Output the (x, y) coordinate of the center of the cell containing the given text.  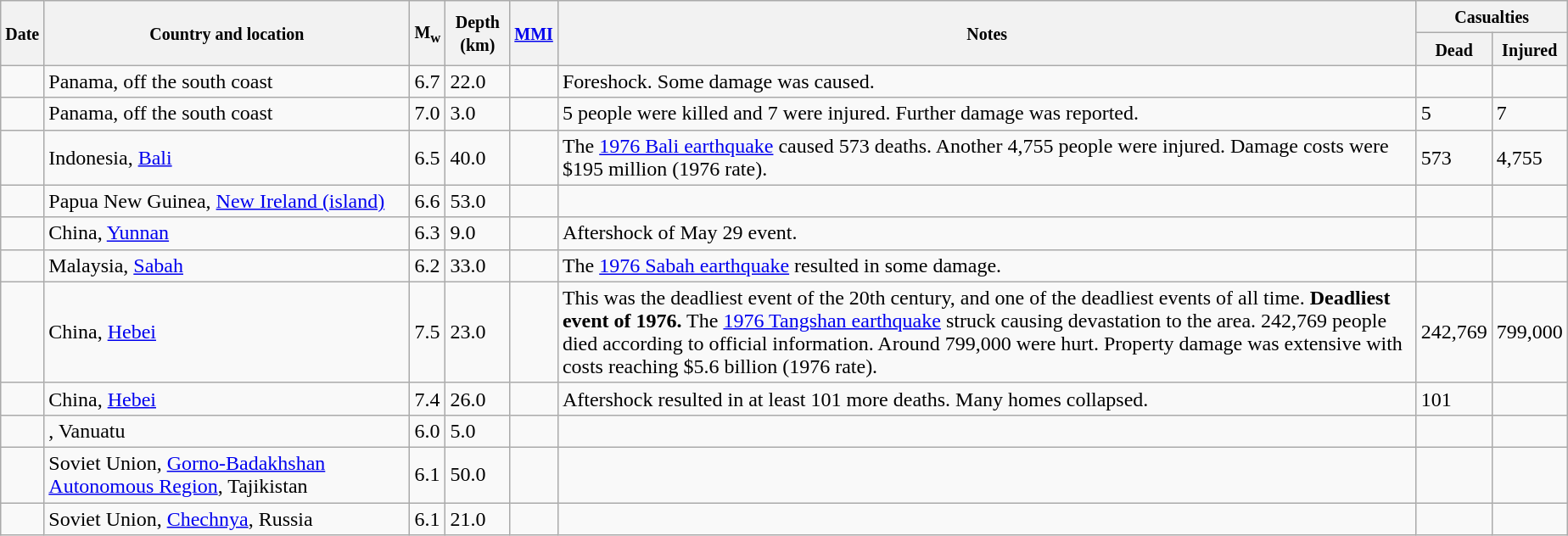
Soviet Union, Gorno-Badakhshan Autonomous Region, Tajikistan (227, 475)
22.0 (478, 81)
Depth (km) (478, 33)
4,755 (1529, 158)
6.2 (428, 265)
Foreshock. Some damage was caused. (987, 81)
573 (1454, 158)
9.0 (478, 233)
6.0 (428, 431)
6.6 (428, 201)
, Vanuatu (227, 431)
6.7 (428, 81)
6.3 (428, 233)
799,000 (1529, 332)
5 (1454, 114)
242,769 (1454, 332)
5 people were killed and 7 were injured. Further damage was reported. (987, 114)
The 1976 Bali earthquake caused 573 deaths. Another 4,755 people were injured. Damage costs were $195 million (1976 rate). (987, 158)
Papua New Guinea, New Ireland (island) (227, 201)
Country and location (227, 33)
Aftershock of May 29 event. (987, 233)
6.5 (428, 158)
7.0 (428, 114)
Aftershock resulted in at least 101 more deaths. Many homes collapsed. (987, 399)
33.0 (478, 265)
Malaysia, Sabah (227, 265)
53.0 (478, 201)
7.4 (428, 399)
50.0 (478, 475)
21.0 (478, 518)
Mw (428, 33)
Indonesia, Bali (227, 158)
The 1976 Sabah earthquake resulted in some damage. (987, 265)
Dead (1454, 49)
26.0 (478, 399)
MMI (535, 33)
40.0 (478, 158)
Notes (987, 33)
23.0 (478, 332)
7.5 (428, 332)
101 (1454, 399)
Soviet Union, Chechnya, Russia (227, 518)
Date (22, 33)
7 (1529, 114)
China, Yunnan (227, 233)
Injured (1529, 49)
Casualties (1492, 17)
5.0 (478, 431)
3.0 (478, 114)
